Extract the [X, Y] coordinate from the center of the cell holding the provided text.  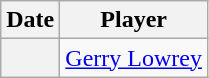
Date [30, 20]
Gerry Lowrey [134, 58]
Player [134, 20]
